Extract the (X, Y) coordinate from the center of the cell holding the provided text.  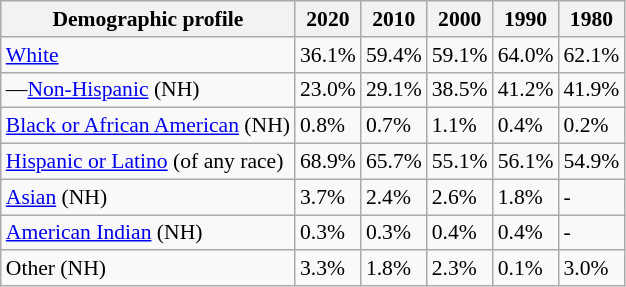
2.4% (394, 197)
2020 (328, 19)
3.0% (592, 269)
59.1% (460, 55)
36.1% (328, 55)
0.1% (526, 269)
1980 (592, 19)
38.5% (460, 90)
3.7% (328, 197)
2000 (460, 19)
American Indian (NH) (148, 233)
Black or African American (NH) (148, 126)
59.4% (394, 55)
62.1% (592, 55)
Hispanic or Latino (of any race) (148, 162)
2.3% (460, 269)
Asian (NH) (148, 197)
Other (NH) (148, 269)
Demographic profile (148, 19)
2010 (394, 19)
3.3% (328, 269)
54.9% (592, 162)
41.9% (592, 90)
41.2% (526, 90)
68.9% (328, 162)
0.7% (394, 126)
—Non-Hispanic (NH) (148, 90)
2.6% (460, 197)
1.1% (460, 126)
1990 (526, 19)
29.1% (394, 90)
23.0% (328, 90)
65.7% (394, 162)
0.8% (328, 126)
0.2% (592, 126)
64.0% (526, 55)
55.1% (460, 162)
56.1% (526, 162)
White (148, 55)
